From the cell containing the given text, extract its center point as [x, y] coordinate. 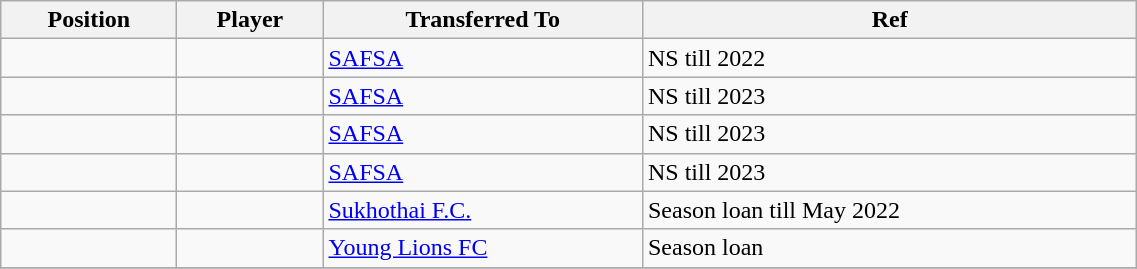
NS till 2022 [889, 58]
Season loan [889, 248]
Ref [889, 20]
Transferred To [483, 20]
Season loan till May 2022 [889, 210]
Sukhothai F.C. [483, 210]
Young Lions FC [483, 248]
Player [250, 20]
Position [89, 20]
